Detect which cell encompasses the target text, then output its [X, Y] center coordinate. 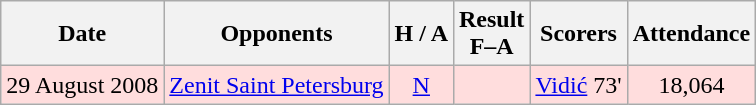
Opponents [276, 34]
29 August 2008 [82, 85]
N [421, 85]
H / A [421, 34]
Scorers [578, 34]
Date [82, 34]
Vidić 73' [578, 85]
Zenit Saint Petersburg [276, 85]
Attendance [691, 34]
18,064 [691, 85]
ResultF–A [491, 34]
